Detect which cell encompasses the target text, then output its [X, Y] center coordinate. 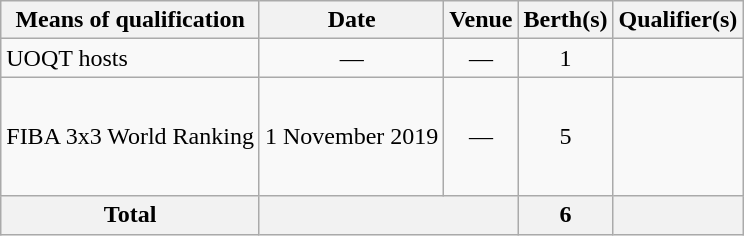
Venue [481, 20]
5 [566, 136]
1 [566, 58]
1 November 2019 [351, 136]
6 [566, 215]
Berth(s) [566, 20]
FIBA 3x3 World Ranking [130, 136]
Means of qualification [130, 20]
Qualifier(s) [678, 20]
UOQT hosts [130, 58]
Total [130, 215]
Date [351, 20]
